From the cell containing the given text, extract its center point as (X, Y) coordinate. 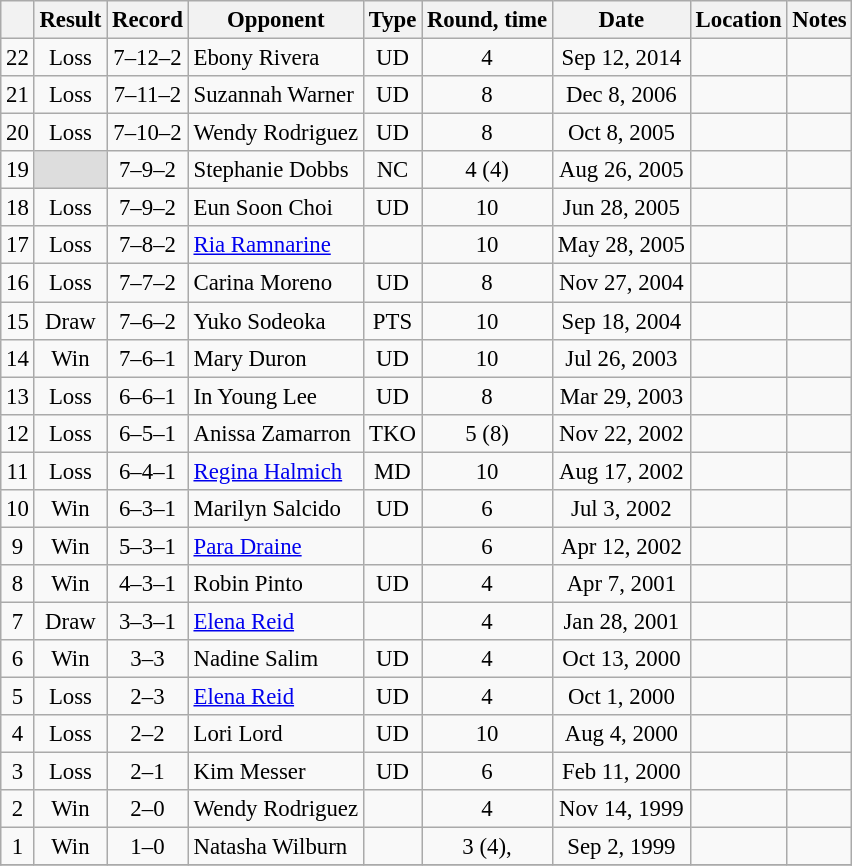
2–3 (148, 697)
PTS (392, 321)
Ebony Rivera (276, 58)
Natasha Wilburn (276, 847)
Jul 3, 2002 (621, 509)
Aug 26, 2005 (621, 170)
2–1 (148, 772)
3–3 (148, 659)
Sep 2, 1999 (621, 847)
7–12–2 (148, 58)
7–10–2 (148, 133)
Regina Halmich (276, 471)
Jul 26, 2003 (621, 358)
6–5–1 (148, 433)
17 (18, 245)
20 (18, 133)
Sep 18, 2004 (621, 321)
Para Draine (276, 546)
4–3–1 (148, 584)
12 (18, 433)
In Young Lee (276, 396)
21 (18, 95)
Oct 1, 2000 (621, 697)
1–0 (148, 847)
Aug 17, 2002 (621, 471)
TKO (392, 433)
18 (18, 208)
Robin Pinto (276, 584)
Yuko Sodeoka (276, 321)
19 (18, 170)
Result (70, 20)
MD (392, 471)
5 (18, 697)
Apr 7, 2001 (621, 584)
Notes (820, 20)
Mary Duron (276, 358)
5–3–1 (148, 546)
3 (18, 772)
3–3–1 (148, 621)
Oct 13, 2000 (621, 659)
NC (392, 170)
Apr 12, 2002 (621, 546)
Stephanie Dobbs (276, 170)
Type (392, 20)
7–6–1 (148, 358)
Dec 8, 2006 (621, 95)
Round, time (488, 20)
Nadine Salim (276, 659)
Jan 28, 2001 (621, 621)
Mar 29, 2003 (621, 396)
2–0 (148, 809)
7–7–2 (148, 283)
11 (18, 471)
16 (18, 283)
Lori Lord (276, 734)
2 (18, 809)
Date (621, 20)
May 28, 2005 (621, 245)
Anissa Zamarron (276, 433)
Aug 4, 2000 (621, 734)
4 (4) (488, 170)
7 (18, 621)
Eun Soon Choi (276, 208)
5 (8) (488, 433)
Record (148, 20)
6–4–1 (148, 471)
Nov 27, 2004 (621, 283)
Jun 28, 2005 (621, 208)
Nov 22, 2002 (621, 433)
2–2 (148, 734)
1 (18, 847)
6–3–1 (148, 509)
Sep 12, 2014 (621, 58)
7–11–2 (148, 95)
Suzannah Warner (276, 95)
Kim Messer (276, 772)
Nov 14, 1999 (621, 809)
22 (18, 58)
6–6–1 (148, 396)
13 (18, 396)
Opponent (276, 20)
Ria Ramnarine (276, 245)
7–8–2 (148, 245)
Marilyn Salcido (276, 509)
3 (4), (488, 847)
Location (738, 20)
7–6–2 (148, 321)
9 (18, 546)
Feb 11, 2000 (621, 772)
15 (18, 321)
Oct 8, 2005 (621, 133)
14 (18, 358)
Carina Moreno (276, 283)
